Locate the cell with the specified text and output its (x, y) center coordinate. 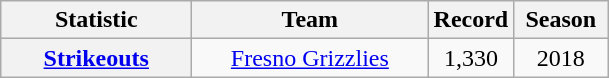
1,330 (471, 58)
Statistic (96, 20)
Strikeouts (96, 58)
Season (561, 20)
Fresno Grizzlies (310, 58)
Record (471, 20)
Team (310, 20)
2018 (561, 58)
